From the cell containing the given text, extract its center point as [x, y] coordinate. 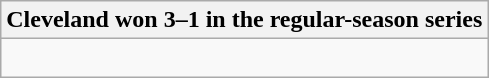
Cleveland won 3–1 in the regular-season series [244, 20]
